Capture the cell that displays the provided text and extract its (X, Y) central coordinate. 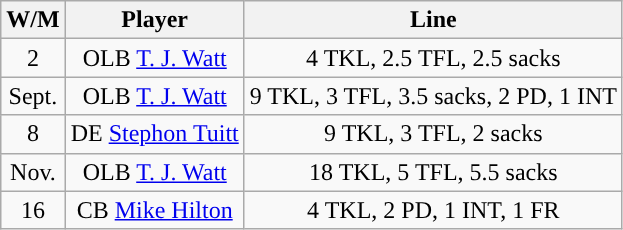
16 (33, 210)
4 TKL, 2 PD, 1 INT, 1 FR (433, 210)
W/M (33, 20)
DE Stephon Tuitt (154, 134)
4 TKL, 2.5 TFL, 2.5 sacks (433, 58)
Nov. (33, 172)
CB Mike Hilton (154, 210)
9 TKL, 3 TFL, 2 sacks (433, 134)
18 TKL, 5 TFL, 5.5 sacks (433, 172)
Player (154, 20)
8 (33, 134)
Line (433, 20)
2 (33, 58)
9 TKL, 3 TFL, 3.5 sacks, 2 PD, 1 INT (433, 96)
Sept. (33, 96)
